Output the [x, y] coordinate of the center of the cell containing the given text.  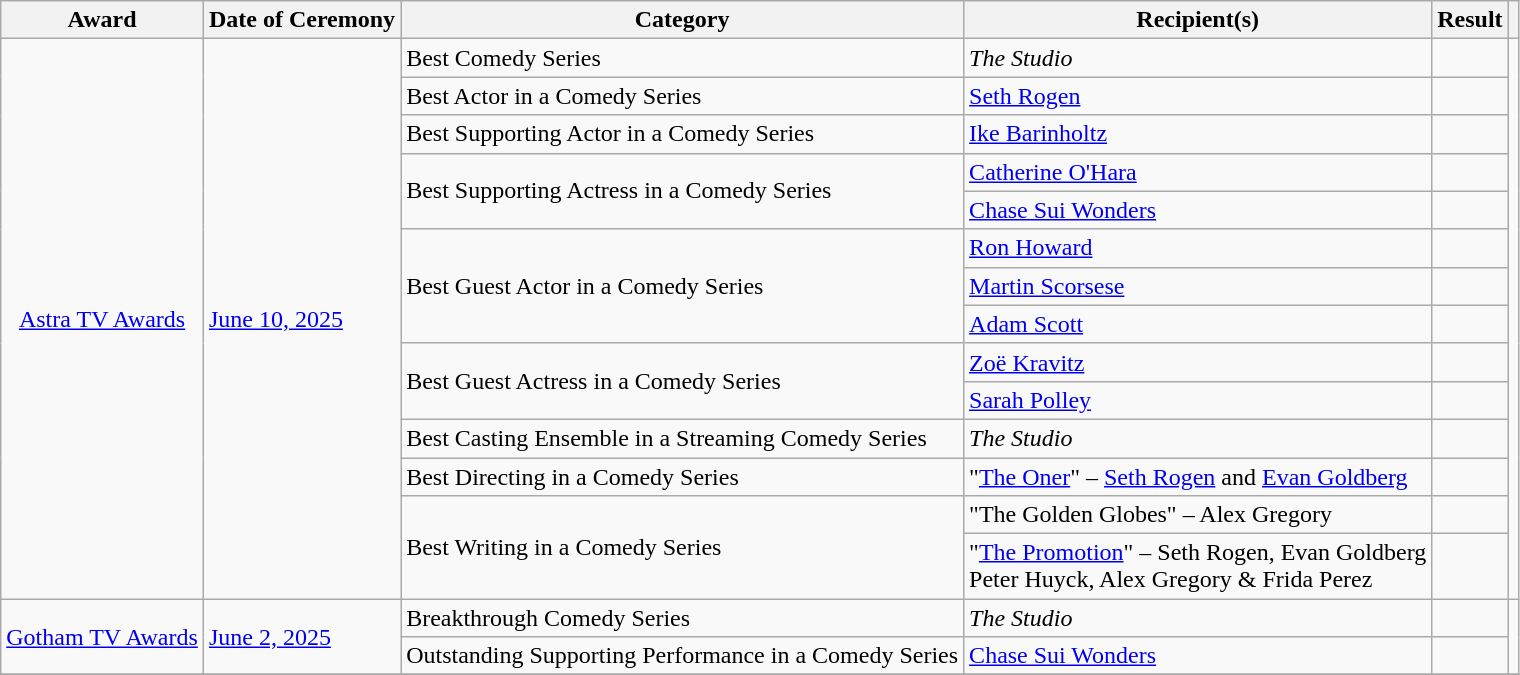
June 10, 2025 [302, 319]
Best Writing in a Comedy Series [682, 548]
Best Supporting Actress in a Comedy Series [682, 191]
Best Casting Ensemble in a Streaming Comedy Series [682, 438]
Best Directing in a Comedy Series [682, 477]
Adam Scott [1198, 324]
Sarah Polley [1198, 400]
Result [1470, 20]
Gotham TV Awards [102, 637]
Recipient(s) [1198, 20]
Award [102, 20]
Breakthrough Comedy Series [682, 618]
"The Golden Globes" – Alex Gregory [1198, 515]
Ron Howard [1198, 248]
Best Actor in a Comedy Series [682, 96]
Category [682, 20]
Catherine O'Hara [1198, 172]
Date of Ceremony [302, 20]
Best Guest Actor in a Comedy Series [682, 286]
June 2, 2025 [302, 637]
Best Supporting Actor in a Comedy Series [682, 134]
Best Guest Actress in a Comedy Series [682, 381]
Best Comedy Series [682, 58]
Outstanding Supporting Performance in a Comedy Series [682, 656]
"The Oner" – Seth Rogen and Evan Goldberg [1198, 477]
Seth Rogen [1198, 96]
Astra TV Awards [102, 319]
"The Promotion" – Seth Rogen, Evan Goldberg Peter Huyck, Alex Gregory & Frida Perez [1198, 566]
Ike Barinholtz [1198, 134]
Martin Scorsese [1198, 286]
Zoë Kravitz [1198, 362]
